Locate the cell with the specified text and output its (x, y) center coordinate. 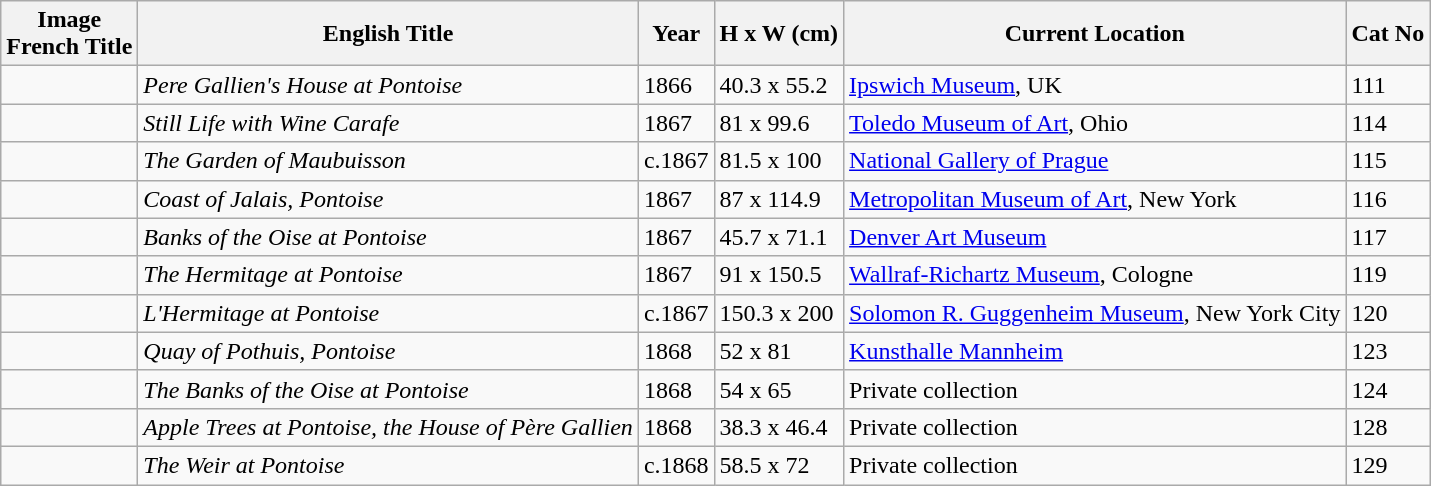
150.3 x 200 (778, 313)
81.5 x 100 (778, 161)
Kunsthalle Mannheim (1095, 351)
Quay of Pothuis, Pontoise (388, 351)
91 x 150.5 (778, 275)
111 (1388, 85)
H x W (cm) (778, 34)
Wallraf-Richartz Museum, Cologne (1095, 275)
124 (1388, 389)
81 x 99.6 (778, 123)
119 (1388, 275)
Pere Gallien's House at Pontoise (388, 85)
120 (1388, 313)
c.1868 (676, 465)
National Gallery of Prague (1095, 161)
58.5 x 72 (778, 465)
Ipswich Museum, UK (1095, 85)
45.7 x 71.1 (778, 237)
116 (1388, 199)
The Hermitage at Pontoise (388, 275)
1866 (676, 85)
Current Location (1095, 34)
Apple Trees at Pontoise, the House of Père Gallien (388, 427)
Banks of the Oise at Pontoise (388, 237)
The Garden of Maubuisson (388, 161)
114 (1388, 123)
Toledo Museum of Art, Ohio (1095, 123)
128 (1388, 427)
Solomon R. Guggenheim Museum, New York City (1095, 313)
129 (1388, 465)
Coast of Jalais, Pontoise (388, 199)
Denver Art Museum (1095, 237)
Metropolitan Museum of Art, New York (1095, 199)
Year (676, 34)
The Weir at Pontoise (388, 465)
123 (1388, 351)
L'Hermitage at Pontoise (388, 313)
Still Life with Wine Carafe (388, 123)
87 x 114.9 (778, 199)
52 x 81 (778, 351)
115 (1388, 161)
38.3 x 46.4 (778, 427)
English Title (388, 34)
54 x 65 (778, 389)
117 (1388, 237)
ImageFrench Title (70, 34)
40.3 x 55.2 (778, 85)
The Banks of the Oise at Pontoise (388, 389)
Cat No (1388, 34)
